Return [X, Y] of the center of cell containing provided text 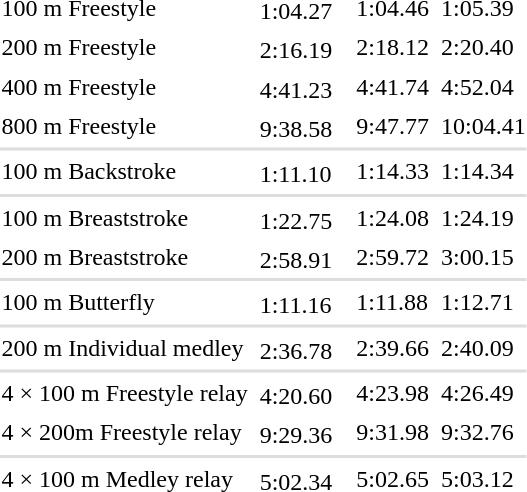
4:41.23 [302, 87]
4:41.74 [393, 87]
9:47.77 [393, 126]
1:14.33 [393, 172]
100 m Butterfly [124, 302]
100 m Backstroke [124, 172]
2:58.91 [302, 257]
9:38.58 [302, 126]
2:18.12 [393, 47]
1:11.16 [302, 302]
100 m Breaststroke [124, 217]
4 × 100 m Freestyle relay [124, 393]
2:16.19 [302, 47]
200 m Freestyle [124, 47]
1:24.08 [393, 217]
9:29.36 [302, 433]
400 m Freestyle [124, 87]
1:11.88 [393, 302]
9:31.98 [393, 433]
1:11.10 [302, 172]
800 m Freestyle [124, 126]
2:39.66 [393, 348]
4 × 200m Freestyle relay [124, 433]
200 m Breaststroke [124, 257]
200 m Individual medley [124, 348]
2:59.72 [393, 257]
4:20.60 [302, 393]
2:36.78 [302, 348]
4:23.98 [393, 393]
1:22.75 [302, 217]
